Scan for the cell matching the given text and deliver its [x, y] coordinate at center. 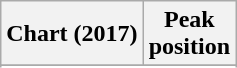
Peak position [189, 34]
Chart (2017) [72, 34]
